Capture the cell that displays the provided text and extract its (x, y) central coordinate. 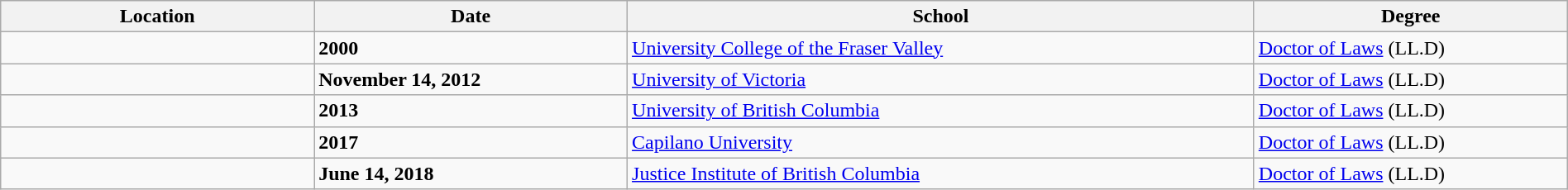
University of British Columbia (941, 111)
November 14, 2012 (471, 79)
Location (157, 17)
Degree (1411, 17)
2013 (471, 111)
School (941, 17)
Date (471, 17)
Justice Institute of British Columbia (941, 173)
June 14, 2018 (471, 173)
Capilano University (941, 142)
2017 (471, 142)
University College of the Fraser Valley (941, 48)
2000 (471, 48)
University of Victoria (941, 79)
